Extract the [X, Y] coordinate from the center of the cell holding the provided text.  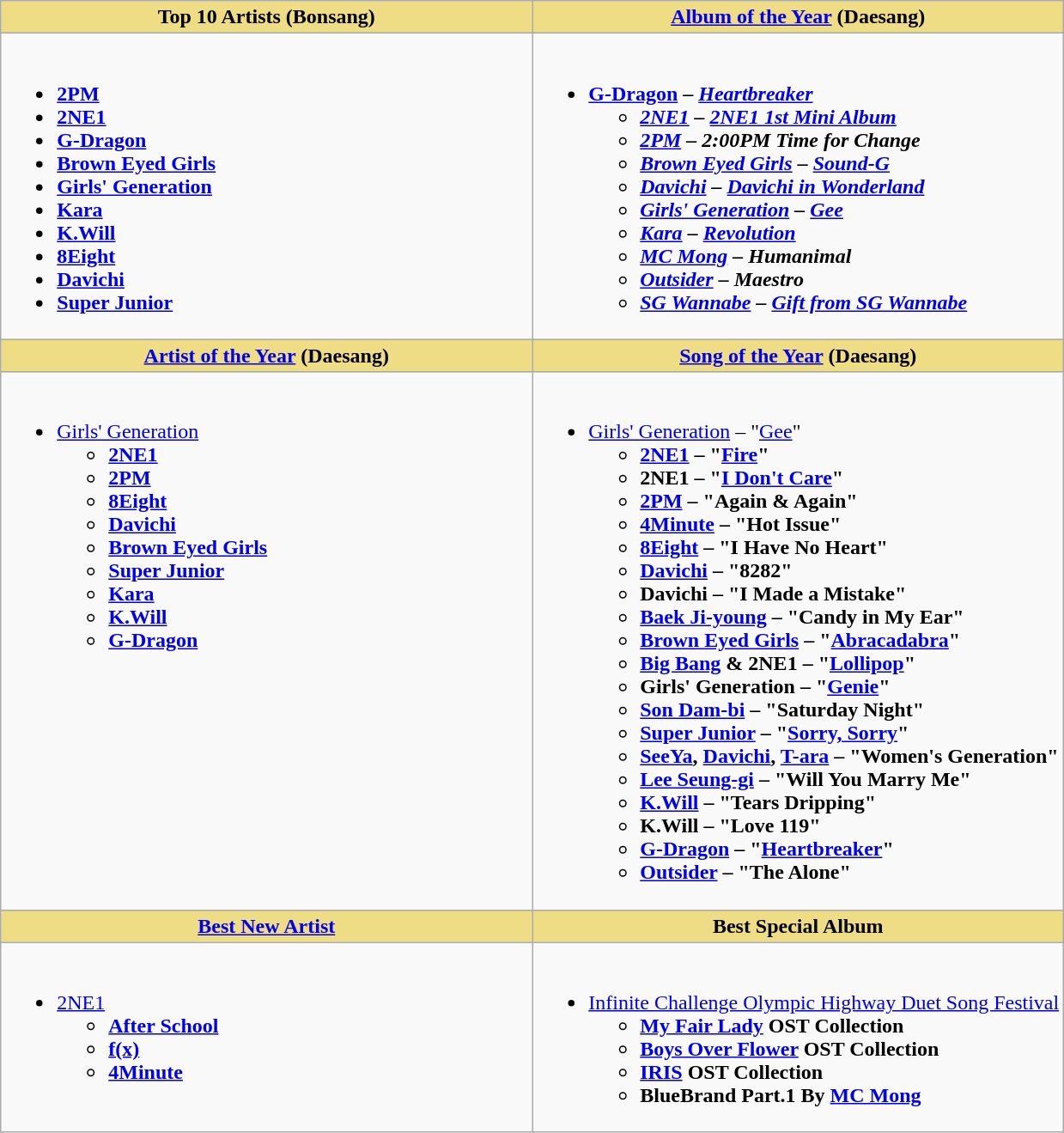
2NE1After Schoolf(x)4Minute [266, 1038]
Album of the Year (Daesang) [799, 17]
Song of the Year (Daesang) [799, 356]
2PM2NE1G-DragonBrown Eyed GirlsGirls' GenerationKaraK.Will8EightDavichiSuper Junior [266, 186]
Artist of the Year (Daesang) [266, 356]
Best New Artist [266, 926]
Top 10 Artists (Bonsang) [266, 17]
Best Special Album [799, 926]
Girls' Generation2NE12PM8EightDavichiBrown Eyed GirlsSuper JuniorKaraK.WillG-Dragon [266, 641]
